Provide the (X, Y) coordinate of the cell's center where the given text is located.  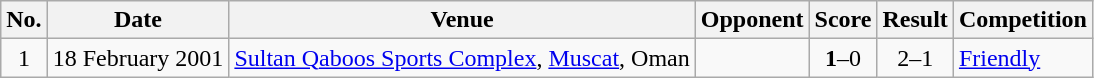
No. (24, 20)
1–0 (843, 58)
Opponent (752, 20)
Venue (462, 20)
18 February 2001 (138, 58)
Sultan Qaboos Sports Complex, Muscat, Oman (462, 58)
Score (843, 20)
Date (138, 20)
1 (24, 58)
Result (915, 20)
Competition (1022, 20)
Friendly (1022, 58)
2–1 (915, 58)
